Determine the (x, y) coordinate at the center of the cell enclosing the given text.  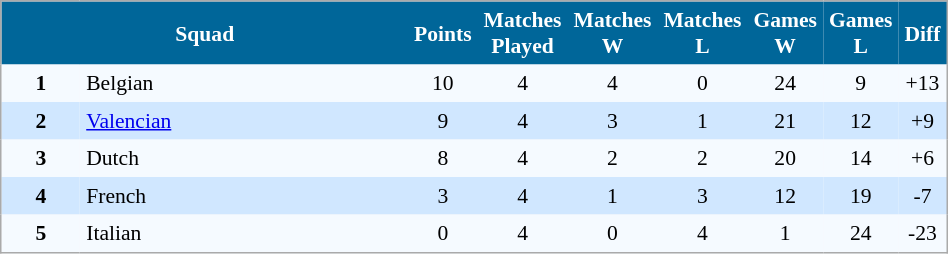
8 (443, 159)
French (244, 196)
20 (785, 159)
Dutch (244, 159)
Belgian (244, 83)
Games L (861, 33)
Matches Played (523, 33)
+9 (922, 121)
Games W (785, 33)
5 (40, 233)
10 (443, 83)
Italian (244, 233)
-7 (922, 196)
+13 (922, 83)
21 (785, 121)
14 (861, 159)
+6 (922, 159)
Squad (204, 33)
Points (443, 33)
-23 (922, 233)
Matches W (613, 33)
Diff (922, 33)
19 (861, 196)
Valencian (244, 121)
Matches L (702, 33)
